Provide the (x, y) coordinate of the cell's center where the given text is located.  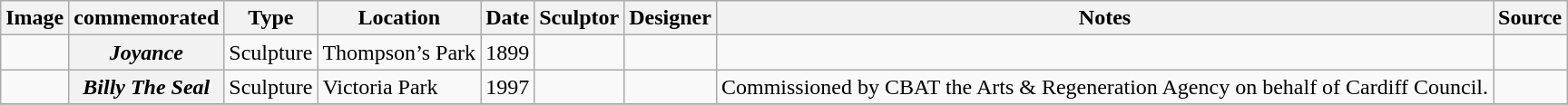
Location (399, 18)
Joyance (147, 52)
Victoria Park (399, 87)
Image (34, 18)
Date (508, 18)
Type (270, 18)
Thompson’s Park (399, 52)
1997 (508, 87)
Source (1530, 18)
commemorated (147, 18)
Commissioned by CBAT the Arts & Regeneration Agency on behalf of Cardiff Council. (1104, 87)
Billy The Seal (147, 87)
Designer (671, 18)
Sculptor (579, 18)
Notes (1104, 18)
1899 (508, 52)
